Return the [x, y] coordinate for the center point of the cell that contains the specified text.  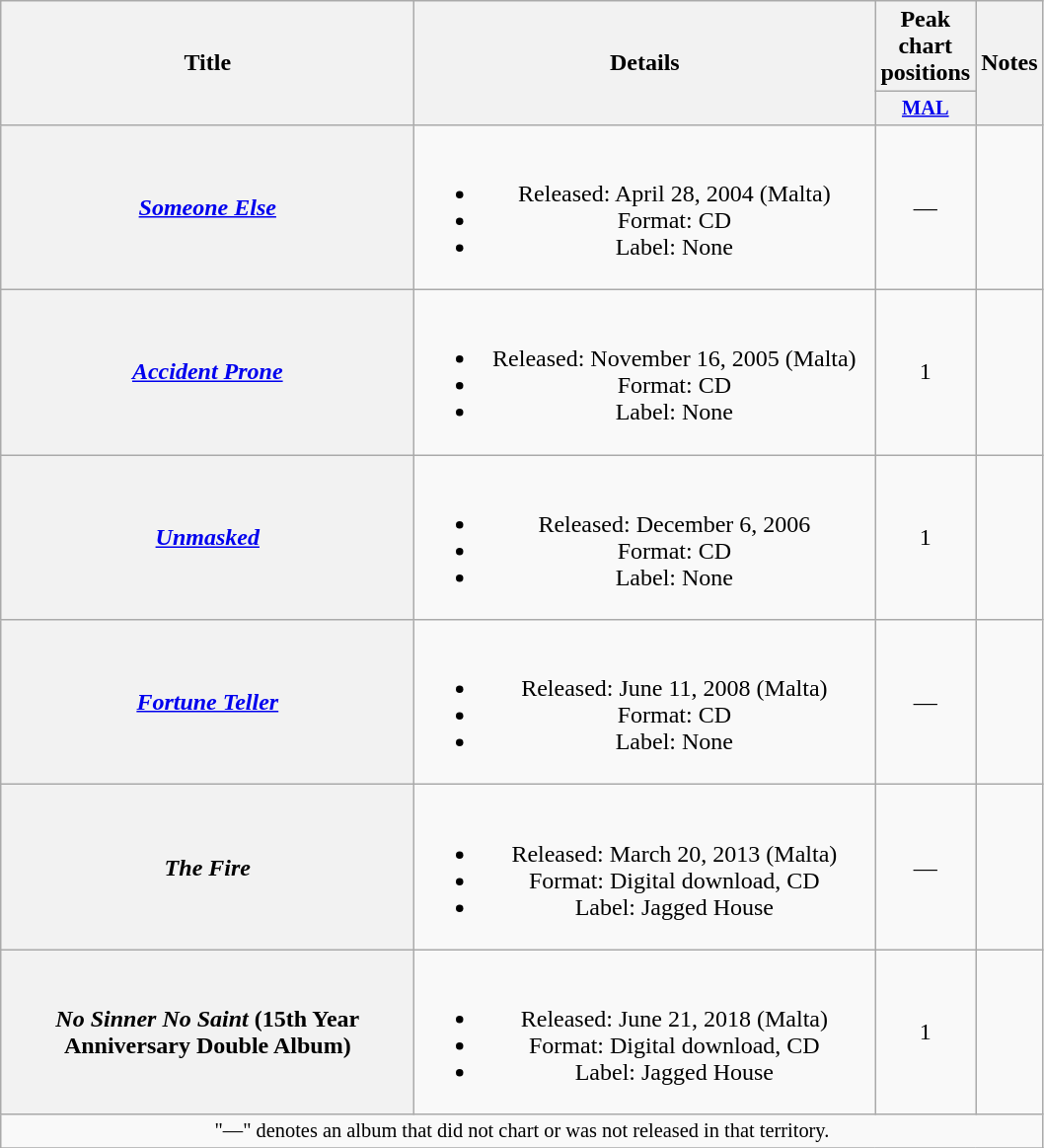
Notes [1009, 63]
Released: March 20, 2013 (Malta)Format: Digital download, CDLabel: Jagged House [645, 867]
Released: April 28, 2004 (Malta)Format: CDLabel: None [645, 207]
MAL [926, 109]
Title [207, 63]
Unmasked [207, 537]
Released: November 16, 2005 (Malta)Format: CDLabel: None [645, 373]
No Sinner No Saint (15th Year Anniversary Double Album) [207, 1033]
Released: June 21, 2018 (Malta)Format: Digital download, CDLabel: Jagged House [645, 1033]
Details [645, 63]
"—" denotes an album that did not chart or was not released in that territory. [522, 1131]
Peak chart positions [926, 46]
Accident Prone [207, 373]
Someone Else [207, 207]
Fortune Teller [207, 703]
The Fire [207, 867]
Released: December 6, 2006Format: CDLabel: None [645, 537]
Released: June 11, 2008 (Malta)Format: CDLabel: None [645, 703]
